Capture the cell that displays the provided text and extract its (X, Y) central coordinate. 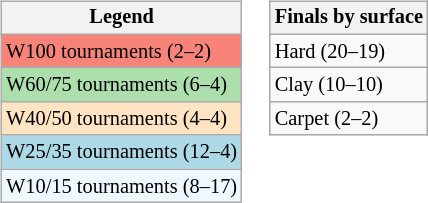
W100 tournaments (2–2) (122, 51)
Finals by surface (349, 18)
W40/50 tournaments (4–4) (122, 119)
Carpet (2–2) (349, 119)
W60/75 tournaments (6–4) (122, 85)
Legend (122, 18)
Clay (10–10) (349, 85)
Hard (20–19) (349, 51)
W10/15 tournaments (8–17) (122, 186)
W25/35 tournaments (12–4) (122, 152)
